Provide the (X, Y) coordinate of the cell's center where the given text is located.  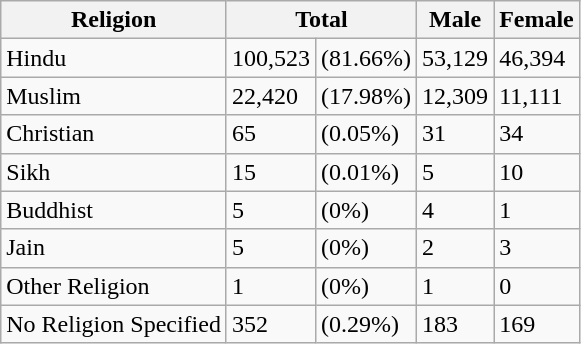
31 (456, 134)
34 (537, 134)
53,129 (456, 58)
Male (456, 20)
Total (321, 20)
183 (456, 324)
(81.66%) (366, 58)
12,309 (456, 96)
(0.29%) (366, 324)
2 (456, 248)
169 (537, 324)
10 (537, 172)
4 (456, 210)
No Religion Specified (114, 324)
0 (537, 286)
65 (270, 134)
(0.01%) (366, 172)
15 (270, 172)
Buddhist (114, 210)
(0.05%) (366, 134)
Hindu (114, 58)
Religion (114, 20)
Jain (114, 248)
11,111 (537, 96)
Muslim (114, 96)
100,523 (270, 58)
352 (270, 324)
Female (537, 20)
Sikh (114, 172)
22,420 (270, 96)
Christian (114, 134)
Other Religion (114, 286)
3 (537, 248)
(17.98%) (366, 96)
46,394 (537, 58)
